Provide the [X, Y] coordinate of the cell's center where the given text is located.  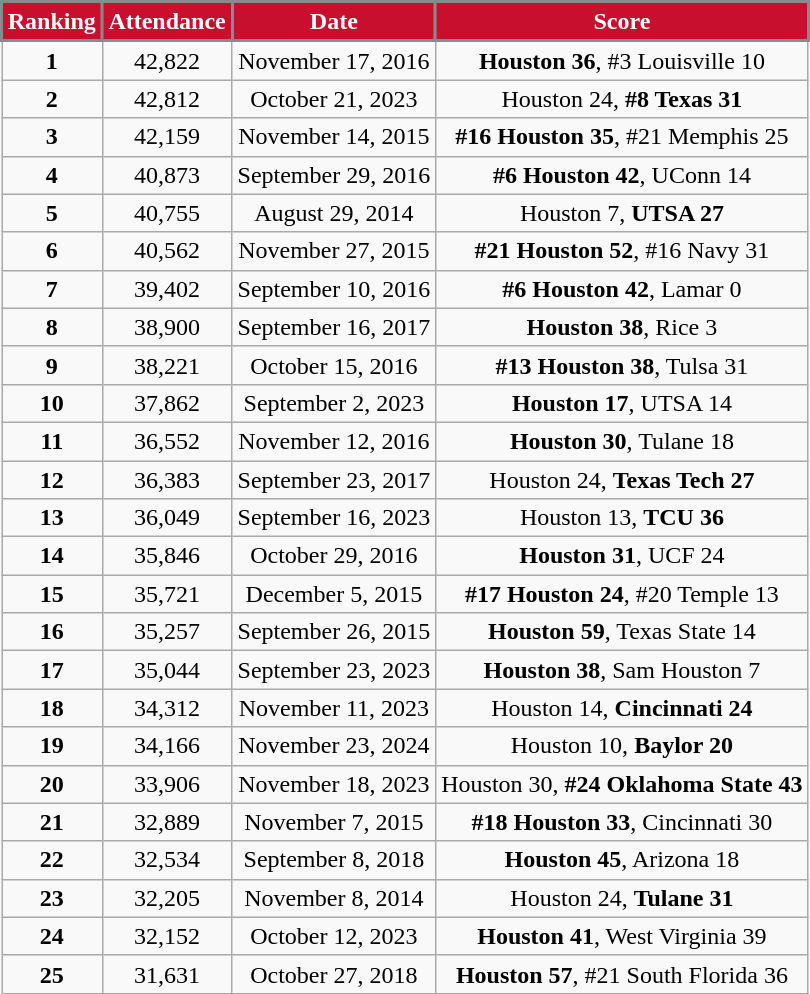
#21 Houston 52, #16 Navy 31 [622, 251]
11 [52, 441]
September 2, 2023 [334, 403]
Houston 30, #24 Oklahoma State 43 [622, 784]
Houston 30, Tulane 18 [622, 441]
October 29, 2016 [334, 556]
September 26, 2015 [334, 632]
September 16, 2023 [334, 518]
#6 Houston 42, Lamar 0 [622, 289]
42,159 [167, 137]
4 [52, 175]
32,152 [167, 936]
7 [52, 289]
16 [52, 632]
15 [52, 594]
40,873 [167, 175]
October 12, 2023 [334, 936]
37,862 [167, 403]
Houston 13, TCU 36 [622, 518]
1 [52, 60]
14 [52, 556]
#16 Houston 35, #21 Memphis 25 [622, 137]
40,562 [167, 251]
#17 Houston 24, #20 Temple 13 [622, 594]
December 5, 2015 [334, 594]
Attendance [167, 22]
Houston 7, UTSA 27 [622, 213]
23 [52, 898]
November 17, 2016 [334, 60]
September 16, 2017 [334, 327]
#18 Houston 33, Cincinnati 30 [622, 822]
38,900 [167, 327]
32,205 [167, 898]
November 8, 2014 [334, 898]
5 [52, 213]
33,906 [167, 784]
November 14, 2015 [334, 137]
17 [52, 670]
Ranking [52, 22]
34,312 [167, 708]
Date [334, 22]
32,534 [167, 860]
2 [52, 99]
20 [52, 784]
19 [52, 746]
Houston 45, Arizona 18 [622, 860]
November 27, 2015 [334, 251]
10 [52, 403]
Houston 41, West Virginia 39 [622, 936]
Houston 57, #21 South Florida 36 [622, 974]
13 [52, 518]
31,631 [167, 974]
40,755 [167, 213]
36,552 [167, 441]
November 12, 2016 [334, 441]
3 [52, 137]
#6 Houston 42, UConn 14 [622, 175]
Houston 31, UCF 24 [622, 556]
25 [52, 974]
November 18, 2023 [334, 784]
12 [52, 479]
November 11, 2023 [334, 708]
35,257 [167, 632]
September 8, 2018 [334, 860]
November 7, 2015 [334, 822]
#13 Houston 38, Tulsa 31 [622, 365]
18 [52, 708]
August 29, 2014 [334, 213]
8 [52, 327]
Houston 38, Sam Houston 7 [622, 670]
39,402 [167, 289]
42,822 [167, 60]
Houston 14, Cincinnati 24 [622, 708]
September 10, 2016 [334, 289]
Houston 38, Rice 3 [622, 327]
October 27, 2018 [334, 974]
32,889 [167, 822]
24 [52, 936]
Houston 36, #3 Louisville 10 [622, 60]
Houston 24, #8 Texas 31 [622, 99]
October 15, 2016 [334, 365]
Score [622, 22]
Houston 24, Texas Tech 27 [622, 479]
6 [52, 251]
36,049 [167, 518]
36,383 [167, 479]
42,812 [167, 99]
34,166 [167, 746]
22 [52, 860]
September 29, 2016 [334, 175]
Houston 24, Tulane 31 [622, 898]
35,044 [167, 670]
35,846 [167, 556]
Houston 17, UTSA 14 [622, 403]
9 [52, 365]
September 23, 2017 [334, 479]
21 [52, 822]
38,221 [167, 365]
September 23, 2023 [334, 670]
November 23, 2024 [334, 746]
October 21, 2023 [334, 99]
35,721 [167, 594]
Houston 10, Baylor 20 [622, 746]
Houston 59, Texas State 14 [622, 632]
